For the text-containing cell, return its midpoint in (x, y) coordinate format. 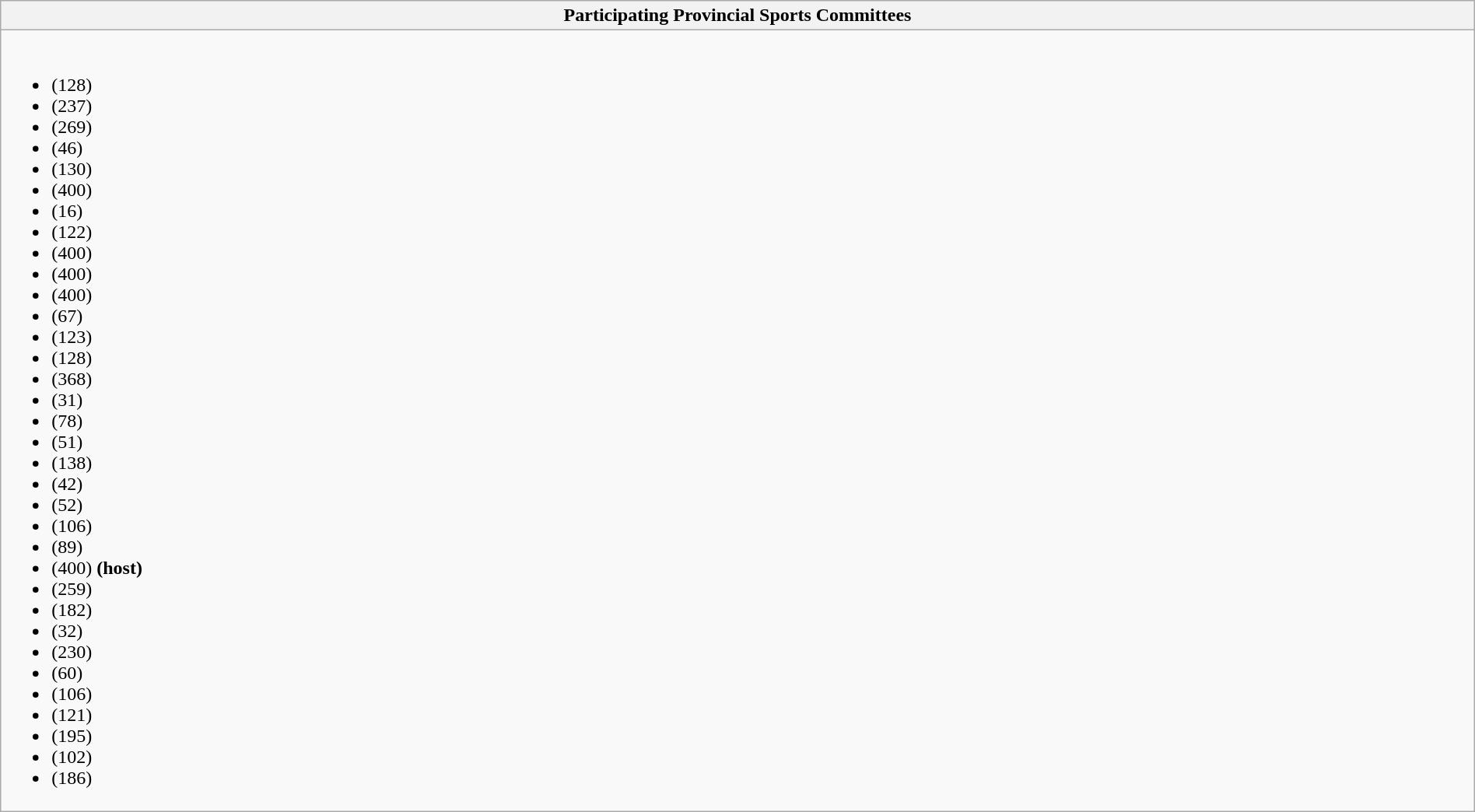
Participating Provincial Sports Committees (737, 16)
